Identify which cell holds the provided text, then report its [X, Y] central coordinate. 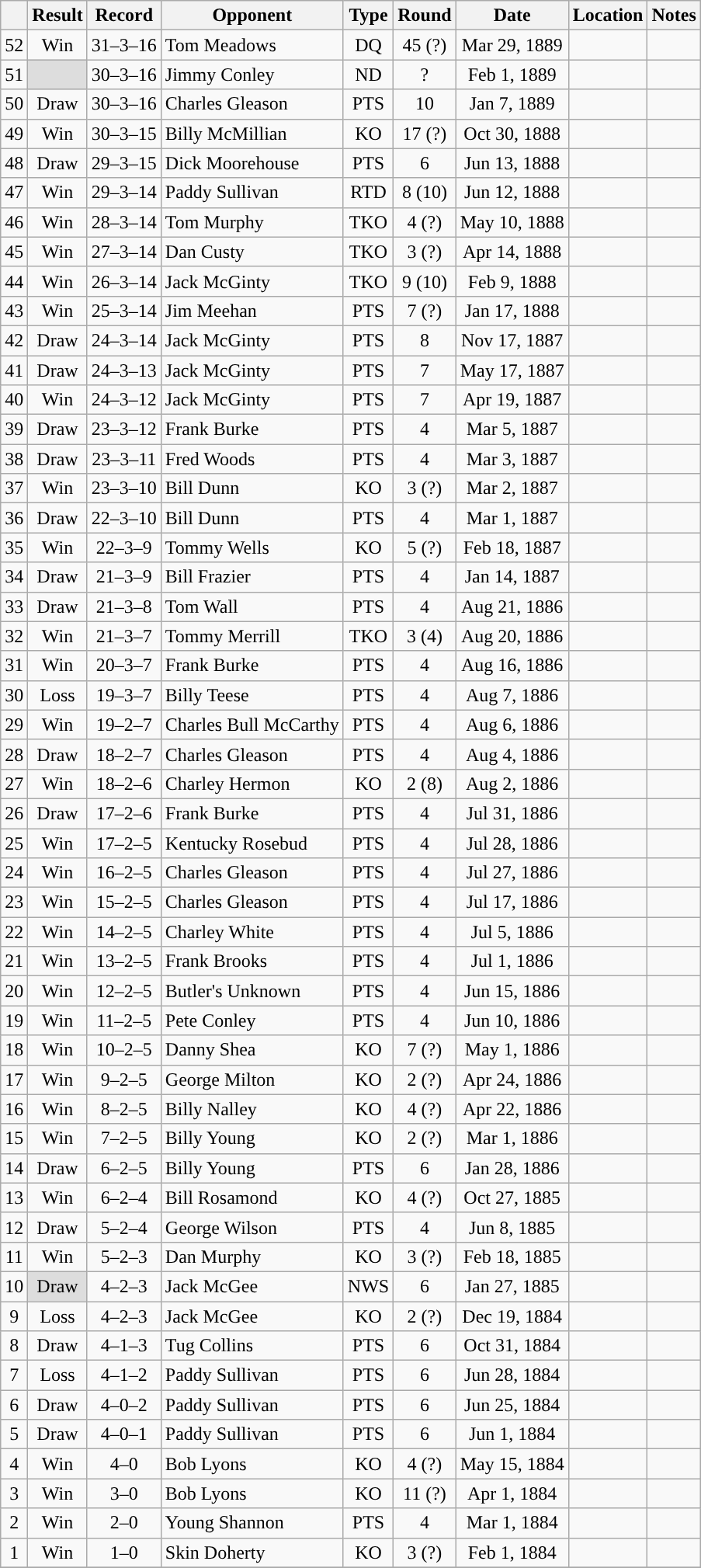
14–2–5 [124, 932]
Apr 22, 1886 [512, 1109]
19 [14, 1020]
21–3–7 [124, 636]
Nov 17, 1887 [512, 340]
Jun 15, 1886 [512, 991]
Mar 2, 1887 [512, 488]
Feb 9, 1888 [512, 281]
Charley Hermon [252, 784]
11 (?) [425, 1493]
Tommy Wells [252, 548]
29–3–14 [124, 193]
32 [14, 636]
14 [14, 1168]
Mar 1, 1884 [512, 1523]
Tom Wall [252, 607]
Location [608, 16]
41 [14, 370]
1 [14, 1552]
Jan 27, 1885 [512, 1286]
Apr 1, 1884 [512, 1493]
46 [14, 222]
20 [14, 991]
6–2–4 [124, 1198]
Butler's Unknown [252, 991]
Apr 19, 1887 [512, 400]
Jan 7, 1889 [512, 104]
3–0 [124, 1493]
Round [425, 16]
Jul 27, 1886 [512, 873]
23–3–11 [124, 459]
38 [14, 459]
Oct 27, 1885 [512, 1198]
Jun 8, 1885 [512, 1227]
22–3–9 [124, 548]
33 [14, 607]
25–3–14 [124, 311]
Jim Meehan [252, 311]
9–2–5 [124, 1080]
Jimmy Conley [252, 75]
Kentucky Rosebud [252, 843]
Mar 5, 1887 [512, 429]
4–0–2 [124, 1405]
47 [14, 193]
20–3–7 [124, 666]
6–2–5 [124, 1168]
ND [368, 75]
8 (10) [425, 193]
Tom Murphy [252, 222]
DQ [368, 45]
RTD [368, 193]
Tommy Merrill [252, 636]
Feb 18, 1885 [512, 1257]
Jul 17, 1886 [512, 902]
2 [14, 1523]
21–3–8 [124, 607]
21–3–9 [124, 577]
26–3–14 [124, 281]
NWS [368, 1286]
Mar 29, 1889 [512, 45]
George Milton [252, 1080]
34 [14, 577]
27–3–14 [124, 252]
1–0 [124, 1552]
Oct 30, 1888 [512, 134]
28–3–14 [124, 222]
Oct 31, 1884 [512, 1346]
42 [14, 340]
5–2–3 [124, 1257]
18 [14, 1050]
2 (8) [425, 784]
40 [14, 400]
Jan 14, 1887 [512, 577]
31–3–16 [124, 45]
36 [14, 518]
37 [14, 488]
Aug 4, 1886 [512, 754]
23–3–12 [124, 429]
Fred Woods [252, 459]
George Wilson [252, 1227]
30 [14, 695]
Mar 1, 1886 [512, 1139]
9 (10) [425, 281]
31 [14, 666]
51 [14, 75]
27 [14, 784]
Bill Frazier [252, 577]
Tom Meadows [252, 45]
Dick Moorehouse [252, 163]
Danny Shea [252, 1050]
24–3–14 [124, 340]
Jun 13, 1888 [512, 163]
Type [368, 16]
Charles Bull McCarthy [252, 725]
11–2–5 [124, 1020]
Dan Custy [252, 252]
Jan 28, 1886 [512, 1168]
44 [14, 281]
Jan 17, 1888 [512, 311]
13–2–5 [124, 961]
Jul 1, 1886 [512, 961]
16–2–5 [124, 873]
Mar 3, 1887 [512, 459]
18–2–7 [124, 754]
4–1–2 [124, 1375]
15–2–5 [124, 902]
Jul 5, 1886 [512, 932]
Mar 1, 1887 [512, 518]
30–3–15 [124, 134]
25 [14, 843]
Jul 31, 1886 [512, 813]
5 (?) [425, 548]
45 [14, 252]
Dan Murphy [252, 1257]
4–0 [124, 1464]
17 (?) [425, 134]
5–2–4 [124, 1227]
Frank Brooks [252, 961]
4–1–3 [124, 1346]
Bill Rosamond [252, 1198]
Billy Nalley [252, 1109]
21 [14, 961]
Opponent [252, 16]
Jun 10, 1886 [512, 1020]
10–2–5 [124, 1050]
12–2–5 [124, 991]
12 [14, 1227]
17–2–5 [124, 843]
Aug 16, 1886 [512, 666]
23 [14, 902]
Feb 1, 1889 [512, 75]
Notes [674, 16]
Dec 19, 1884 [512, 1316]
Record [124, 16]
24–3–12 [124, 400]
48 [14, 163]
22 [14, 932]
May 15, 1884 [512, 1464]
Jun 25, 1884 [512, 1405]
18–2–6 [124, 784]
? [425, 75]
19–3–7 [124, 695]
Jun 1, 1884 [512, 1434]
23–3–10 [124, 488]
22–3–10 [124, 518]
4–0–1 [124, 1434]
13 [14, 1198]
3 [14, 1493]
15 [14, 1139]
19–2–7 [124, 725]
3 (4) [425, 636]
5 [14, 1434]
45 (?) [425, 45]
29–3–15 [124, 163]
Result [57, 16]
28 [14, 754]
39 [14, 429]
Aug 6, 1886 [512, 725]
29 [14, 725]
49 [14, 134]
Apr 24, 1886 [512, 1080]
Aug 7, 1886 [512, 695]
Billy Teese [252, 695]
May 10, 1888 [512, 222]
May 1, 1886 [512, 1050]
Apr 14, 1888 [512, 252]
17 [14, 1080]
35 [14, 548]
Jun 12, 1888 [512, 193]
Aug 21, 1886 [512, 607]
11 [14, 1257]
Feb 18, 1887 [512, 548]
Aug 20, 1886 [512, 636]
Aug 2, 1886 [512, 784]
Charley White [252, 932]
Tug Collins [252, 1346]
Pete Conley [252, 1020]
May 17, 1887 [512, 370]
50 [14, 104]
8–2–5 [124, 1109]
24–3–13 [124, 370]
Skin Doherty [252, 1552]
Feb 1, 1884 [512, 1552]
52 [14, 45]
24 [14, 873]
Jun 28, 1884 [512, 1375]
43 [14, 311]
17–2–6 [124, 813]
Jul 28, 1886 [512, 843]
Young Shannon [252, 1523]
Date [512, 16]
Billy McMillian [252, 134]
2–0 [124, 1523]
7–2–5 [124, 1139]
16 [14, 1109]
9 [14, 1316]
26 [14, 813]
